For the text-containing cell, return its midpoint in (x, y) coordinate format. 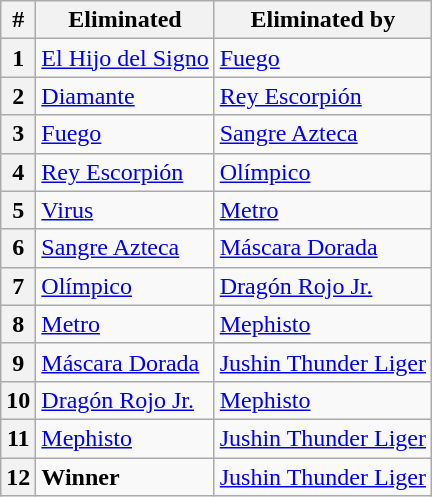
Winner (125, 477)
El Hijo del Signo (125, 58)
3 (18, 134)
5 (18, 210)
6 (18, 248)
Diamante (125, 96)
10 (18, 400)
Eliminated (125, 20)
1 (18, 58)
4 (18, 172)
11 (18, 438)
12 (18, 477)
2 (18, 96)
Virus (125, 210)
9 (18, 362)
7 (18, 286)
8 (18, 324)
Eliminated by (322, 20)
# (18, 20)
